Detect which cell encompasses the target text, then output its [x, y] center coordinate. 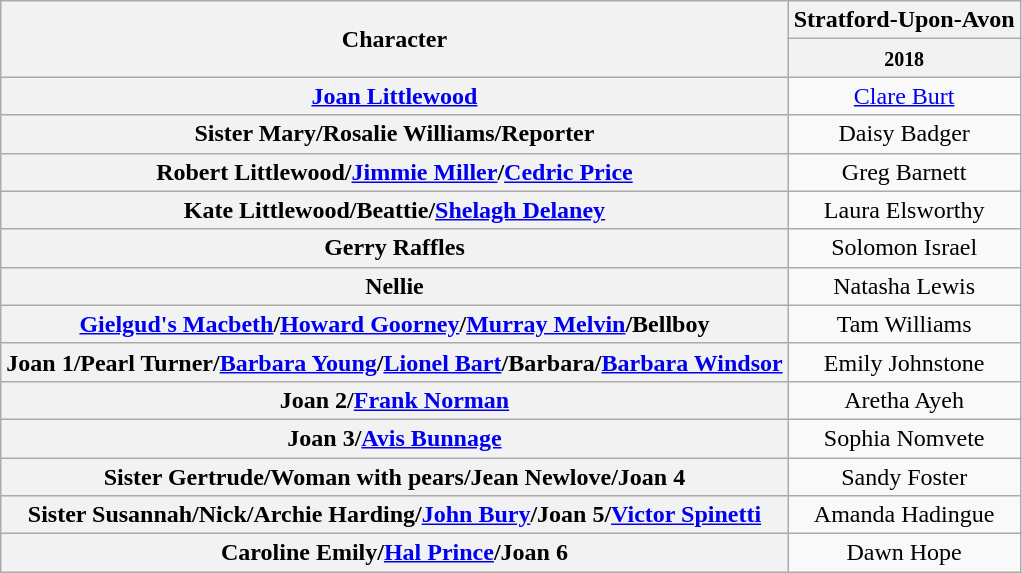
Sophia Nomvete [904, 438]
Daisy Badger [904, 134]
Sister Gertrude/Woman with pears/Jean Newlove/Joan 4 [394, 477]
Natasha Lewis [904, 286]
Sister Susannah/Nick/Archie Harding/John Bury/Joan 5/Victor Spinetti [394, 515]
Caroline Emily/Hal Prince/Joan 6 [394, 553]
Stratford-Upon-Avon [904, 20]
Sister Mary/Rosalie Williams/Reporter [394, 134]
Greg Barnett [904, 172]
Dawn Hope [904, 553]
Gielgud's Macbeth/Howard Goorney/Murray Melvin/Bellboy [394, 324]
Joan 2/Frank Norman [394, 400]
Joan 3/Avis Bunnage [394, 438]
2018 [904, 58]
Nellie [394, 286]
Emily Johnstone [904, 362]
Solomon Israel [904, 248]
Tam Williams [904, 324]
Gerry Raffles [394, 248]
Laura Elsworthy [904, 210]
Amanda Hadingue [904, 515]
Joan 1/Pearl Turner/Barbara Young/Lionel Bart/Barbara/Barbara Windsor [394, 362]
Aretha Ayeh [904, 400]
Clare Burt [904, 96]
Character [394, 39]
Robert Littlewood/Jimmie Miller/Cedric Price [394, 172]
Kate Littlewood/Beattie/Shelagh Delaney [394, 210]
Sandy Foster [904, 477]
Joan Littlewood [394, 96]
